Extract the (x, y) coordinate from the center of the cell holding the provided text.  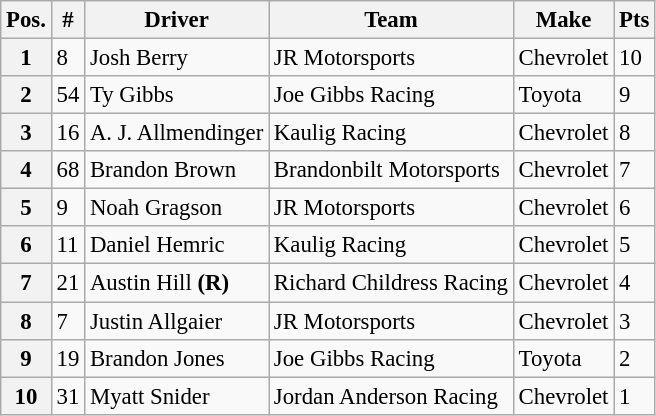
16 (68, 133)
Brandon Brown (177, 170)
31 (68, 396)
21 (68, 283)
11 (68, 245)
68 (68, 170)
# (68, 20)
Pos. (26, 20)
Brandonbilt Motorsports (392, 170)
Richard Childress Racing (392, 283)
Driver (177, 20)
Make (563, 20)
Daniel Hemric (177, 245)
Josh Berry (177, 58)
Team (392, 20)
19 (68, 358)
A. J. Allmendinger (177, 133)
54 (68, 95)
Austin Hill (R) (177, 283)
Justin Allgaier (177, 321)
Brandon Jones (177, 358)
Ty Gibbs (177, 95)
Noah Gragson (177, 208)
Pts (634, 20)
Jordan Anderson Racing (392, 396)
Myatt Snider (177, 396)
